Return the (x, y) coordinate for the center point of the cell that contains the specified text.  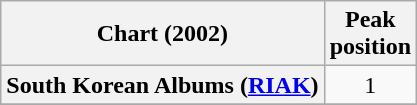
1 (370, 85)
South Korean Albums (RIAK) (162, 85)
Peakposition (370, 34)
Chart (2002) (162, 34)
